Locate the cell with the specified text and output its (x, y) center coordinate. 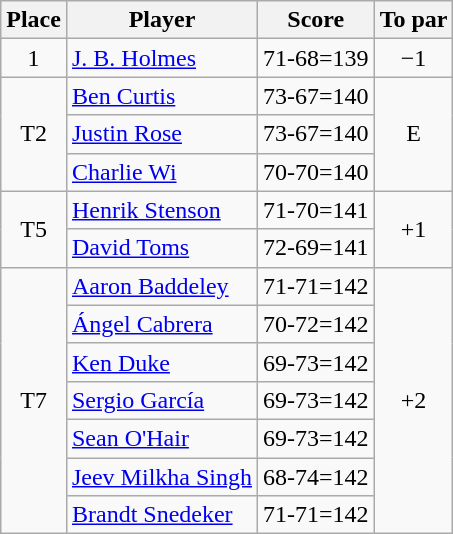
70-72=142 (316, 324)
Justin Rose (162, 134)
Aaron Baddeley (162, 286)
Player (162, 20)
71-70=141 (316, 210)
Sergio García (162, 400)
T2 (34, 134)
Score (316, 20)
Jeev Milkha Singh (162, 477)
Place (34, 20)
68-74=142 (316, 477)
Charlie Wi (162, 172)
J. B. Holmes (162, 58)
70-70=140 (316, 172)
72-69=141 (316, 248)
+1 (414, 229)
T5 (34, 229)
Ben Curtis (162, 96)
Henrik Stenson (162, 210)
To par (414, 20)
71-68=139 (316, 58)
Ken Duke (162, 362)
−1 (414, 58)
David Toms (162, 248)
+2 (414, 400)
T7 (34, 400)
Ángel Cabrera (162, 324)
Brandt Snedeker (162, 515)
E (414, 134)
1 (34, 58)
Sean O'Hair (162, 438)
